Pinpoint the cell where the given text exists, returning its (x, y) midpoint coordinate. 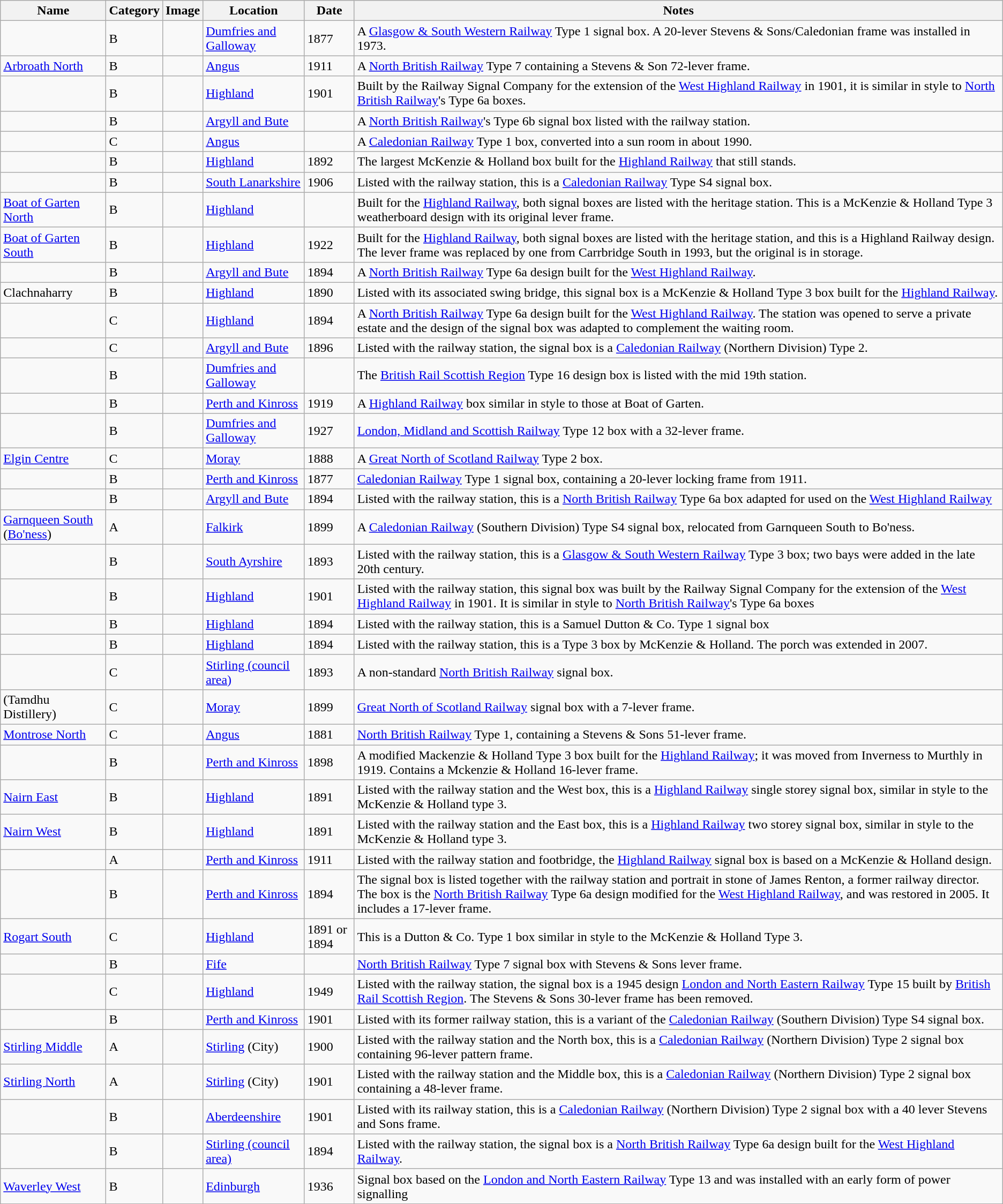
1906 (329, 182)
Garnqueen South (Bo'ness) (54, 527)
1922 (329, 244)
Image (183, 11)
1900 (329, 1047)
A Great North of Scotland Railway Type 2 box. (678, 458)
Waverley West (54, 1186)
Edinburgh (254, 1186)
1927 (329, 431)
1881 (329, 734)
Nairn East (54, 797)
Listed with the railway station, this is a Samuel Dutton & Co. Type 1 signal box (678, 624)
North British Railway Type 7 signal box with Stevens & Sons lever frame. (678, 964)
The largest McKenzie & Holland box built for the Highland Railway that still stands. (678, 162)
London, Midland and Scottish Railway Type 12 box with a 32-lever frame. (678, 431)
Listed with its associated swing bridge, this signal box is a McKenzie & Holland Type 3 box built for the Highland Railway. (678, 292)
Listed with its railway station, this is a Caledonian Railway (Northern Division) Type 2 signal box with a 40 lever Stevens and Sons frame. (678, 1116)
Aberdeenshire (254, 1116)
Listed with the railway station, this is a North British Railway Type 6a box adapted for used on the West Highland Railway (678, 499)
A non-standard North British Railway signal box. (678, 672)
1919 (329, 403)
This is a Dutton & Co. Type 1 box similar in style to the McKenzie & Holland Type 3. (678, 936)
Arbroath North (54, 66)
Great North of Scotland Railway signal box with a 7-lever frame. (678, 707)
A North British Railway's Type 6b signal box listed with the railway station. (678, 121)
1949 (329, 992)
Signal box based on the London and North Eastern Railway Type 13 and was installed with an early form of power signalling (678, 1186)
1891 or 1894 (329, 936)
1890 (329, 292)
The British Rail Scottish Region Type 16 design box is listed with the mid 19th station. (678, 376)
1936 (329, 1186)
A North British Railway Type 7 containing a Stevens & Son 72-lever frame. (678, 66)
South Ayrshire (254, 561)
(Tamdhu Distillery) (54, 707)
Elgin Centre (54, 458)
A Caledonian Railway (Southern Division) Type S4 signal box, relocated from Garnqueen South to Bo'ness. (678, 527)
Listed with the railway station, this is a Caledonian Railway Type S4 signal box. (678, 182)
Listed with the railway station, the signal box is a Caledonian Railway (Northern Division) Type 2. (678, 348)
Caledonian Railway Type 1 signal box, containing a 20-lever locking frame from 1911. (678, 479)
Location (254, 11)
1898 (329, 762)
A Glasgow & South Western Railway Type 1 signal box. A 20-lever Stevens & Sons/Caledonian frame was installed in 1973. (678, 39)
1896 (329, 348)
Category (134, 11)
Listed with the railway station, the signal box is a North British Railway Type 6a design built for the West Highland Railway. (678, 1152)
Listed with the railway station, this is a Glasgow & South Western Railway Type 3 box; two bays were added in the late 20th century. (678, 561)
Name (54, 11)
North British Railway Type 1, containing a Stevens & Sons 51-lever frame. (678, 734)
South Lanarkshire (254, 182)
Boat of Garten North (54, 210)
Date (329, 11)
Montrose North (54, 734)
Falkirk (254, 527)
Listed with its former railway station, this is a variant of the Caledonian Railway (Southern Division) Type S4 signal box. (678, 1019)
A Highland Railway box similar in style to those at Boat of Garten. (678, 403)
Rogart South (54, 936)
Boat of Garten South (54, 244)
Clachnaharry (54, 292)
Listed with the railway station and the Middle box, this is a Caledonian Railway (Northern Division) Type 2 signal box containing a 48-lever frame. (678, 1082)
Stirling Middle (54, 1047)
Notes (678, 11)
Fife (254, 964)
1888 (329, 458)
Listed with the railway station, this is a Type 3 box by McKenzie & Holland. The porch was extended in 2007. (678, 644)
Listed with the railway station and footbridge, the Highland Railway signal box is based on a McKenzie & Holland design. (678, 860)
1892 (329, 162)
A Caledonian Railway Type 1 box, converted into a sun room in about 1990. (678, 141)
A North British Railway Type 6a design built for the West Highland Railway. (678, 272)
Stirling North (54, 1082)
Nairn West (54, 832)
